For the text-containing cell, return its midpoint in [X, Y] coordinate format. 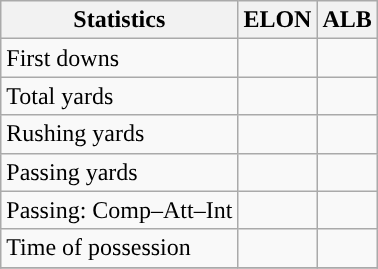
Time of possession [120, 248]
Rushing yards [120, 134]
ALB [347, 20]
ELON [278, 20]
Passing: Comp–Att–Int [120, 210]
Statistics [120, 20]
Passing yards [120, 172]
Total yards [120, 96]
First downs [120, 58]
